From the cell containing the given text, extract its center point as [X, Y] coordinate. 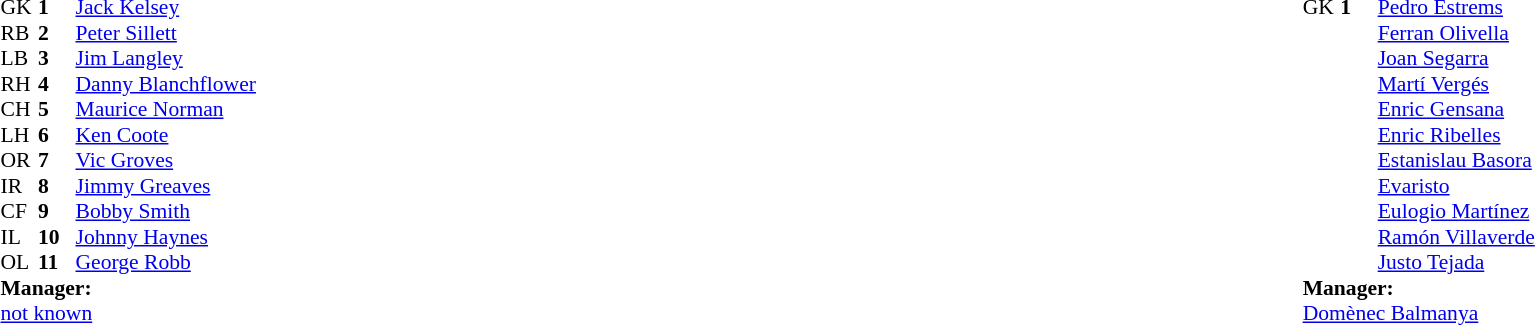
2 [57, 33]
7 [57, 161]
Maurice Norman [166, 109]
IR [19, 186]
IL [19, 237]
4 [57, 84]
LH [19, 135]
Estanislau Basora [1456, 161]
Enric Ribelles [1456, 135]
Martí Vergés [1456, 84]
Vic Groves [166, 161]
9 [57, 211]
OR [19, 161]
3 [57, 59]
Ferran Olivella [1456, 33]
Ken Coote [166, 135]
CH [19, 109]
OL [19, 263]
Jimmy Greaves [166, 186]
Eulogio Martínez [1456, 211]
8 [57, 186]
George Robb [166, 263]
11 [57, 263]
Bobby Smith [166, 211]
Ramón Villaverde [1456, 237]
5 [57, 109]
10 [57, 237]
Joan Segarra [1456, 59]
Danny Blanchflower [166, 84]
LB [19, 59]
Justo Tejada [1456, 263]
Evaristo [1456, 186]
Peter Sillett [166, 33]
6 [57, 135]
RH [19, 84]
Johnny Haynes [166, 237]
Jim Langley [166, 59]
CF [19, 211]
RB [19, 33]
Enric Gensana [1456, 109]
